Provide the [X, Y] coordinate of the cell's center where the given text is located.  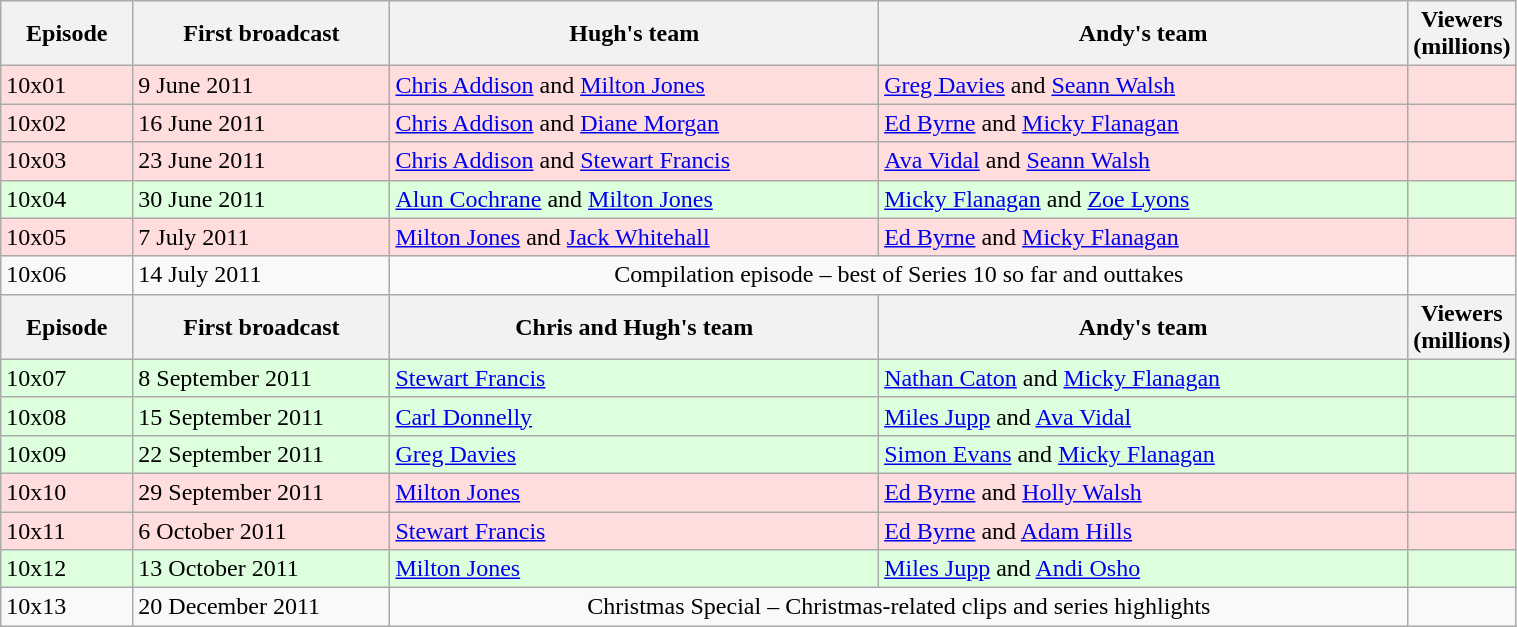
14 July 2011 [262, 275]
23 June 2011 [262, 161]
Miles Jupp and Andi Osho [1144, 569]
30 June 2011 [262, 199]
13 October 2011 [262, 569]
15 September 2011 [262, 416]
Greg Davies and Seann Walsh [1144, 85]
Miles Jupp and Ava Vidal [1144, 416]
Chris Addison and Milton Jones [634, 85]
Nathan Caton and Micky Flanagan [1144, 378]
Ed Byrne and Holly Walsh [1144, 492]
Chris Addison and Diane Morgan [634, 123]
Micky Flanagan and Zoe Lyons [1144, 199]
10x05 [67, 237]
10x10 [67, 492]
29 September 2011 [262, 492]
10x06 [67, 275]
7 July 2011 [262, 237]
9 June 2011 [262, 85]
10x12 [67, 569]
10x11 [67, 531]
Ed Byrne and Adam Hills [1144, 531]
Christmas Special – Christmas-related clips and series highlights [899, 607]
20 December 2011 [262, 607]
10x07 [67, 378]
10x02 [67, 123]
10x04 [67, 199]
10x13 [67, 607]
Alun Cochrane and Milton Jones [634, 199]
Milton Jones and Jack Whitehall [634, 237]
10x03 [67, 161]
Simon Evans and Micky Flanagan [1144, 454]
10x01 [67, 85]
6 October 2011 [262, 531]
Greg Davies [634, 454]
Ava Vidal and Seann Walsh [1144, 161]
Hugh's team [634, 34]
22 September 2011 [262, 454]
10x08 [67, 416]
Carl Donnelly [634, 416]
Compilation episode – best of Series 10 so far and outtakes [899, 275]
16 June 2011 [262, 123]
8 September 2011 [262, 378]
10x09 [67, 454]
Chris Addison and Stewart Francis [634, 161]
Chris and Hugh's team [634, 326]
